Detect which cell encompasses the target text, then output its (X, Y) center coordinate. 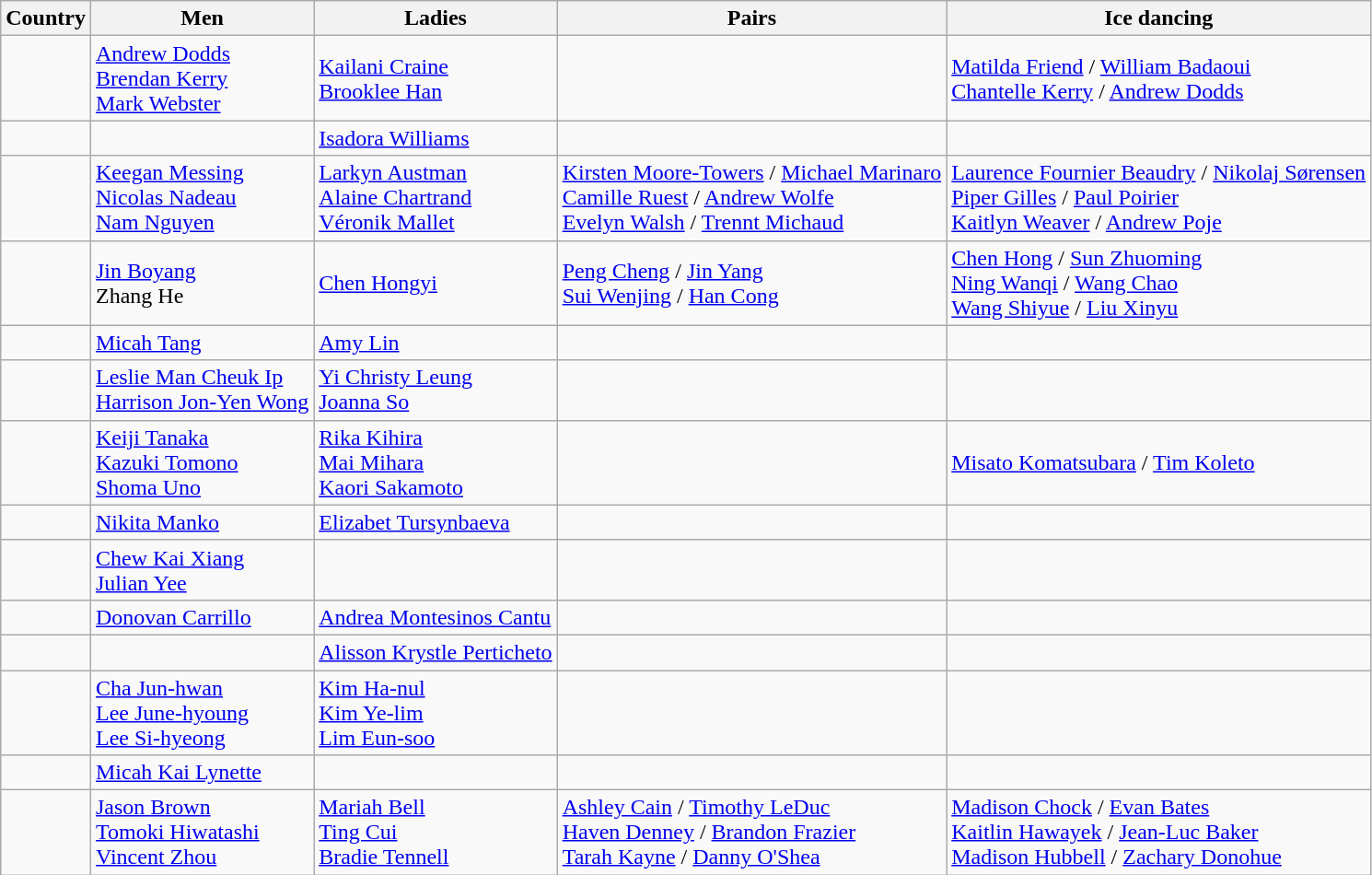
Ladies (436, 18)
Alisson Krystle Perticheto (436, 652)
Rika KihiraMai MiharaKaori Sakamoto (436, 462)
Elizabet Tursynbaeva (436, 522)
Peng Cheng / Jin YangSui Wenjing / Han Cong (751, 283)
Laurence Fournier Beaudry / Nikolaj SørensenPiper Gilles / Paul PoirierKaitlyn Weaver / Andrew Poje (1158, 198)
Jin BoyangZhang He (202, 283)
Keegan MessingNicolas NadeauNam Nguyen (202, 198)
Nikita Manko (202, 522)
Ashley Cain / Timothy LeDuc Haven Denney / Brandon Frazier Tarah Kayne / Danny O'Shea (751, 833)
Men (202, 18)
Pairs (751, 18)
Country (46, 18)
Matilda Friend / William BadaouiChantelle Kerry / Andrew Dodds (1158, 78)
Chen Hongyi (436, 283)
Micah Kai Lynette (202, 773)
Kirsten Moore-Towers / Michael MarinaroCamille Ruest / Andrew WolfeEvelyn Walsh / Trennt Michaud (751, 198)
Larkyn AustmanAlaine ChartrandVéronik Mallet (436, 198)
Jason BrownTomoki HiwatashiVincent Zhou (202, 833)
Amy Lin (436, 343)
Misato Komatsubara / Tim Koleto (1158, 462)
Micah Tang (202, 343)
Madison Chock / Evan Bates Kaitlin Hawayek / Jean-Luc Baker Madison Hubbell / Zachary Donohue (1158, 833)
Keiji TanakaKazuki TomonoShoma Uno (202, 462)
Yi Christy LeungJoanna So (436, 391)
Isadora Williams (436, 138)
Kailani CraineBrooklee Han (436, 78)
Andrea Montesinos Cantu (436, 617)
Kim Ha-nulKim Ye-limLim Eun-soo (436, 713)
Leslie Man Cheuk IpHarrison Jon-Yen Wong (202, 391)
Mariah BellTing CuiBradie Tennell (436, 833)
Donovan Carrillo (202, 617)
Chew Kai XiangJulian Yee (202, 569)
Andrew DoddsBrendan KerryMark Webster (202, 78)
Cha Jun-hwanLee June-hyoungLee Si-hyeong (202, 713)
Chen Hong / Sun ZhuomingNing Wanqi / Wang ChaoWang Shiyue / Liu Xinyu (1158, 283)
Ice dancing (1158, 18)
